Find where the given text appears and provide that cell's center as [x, y] coordinate. 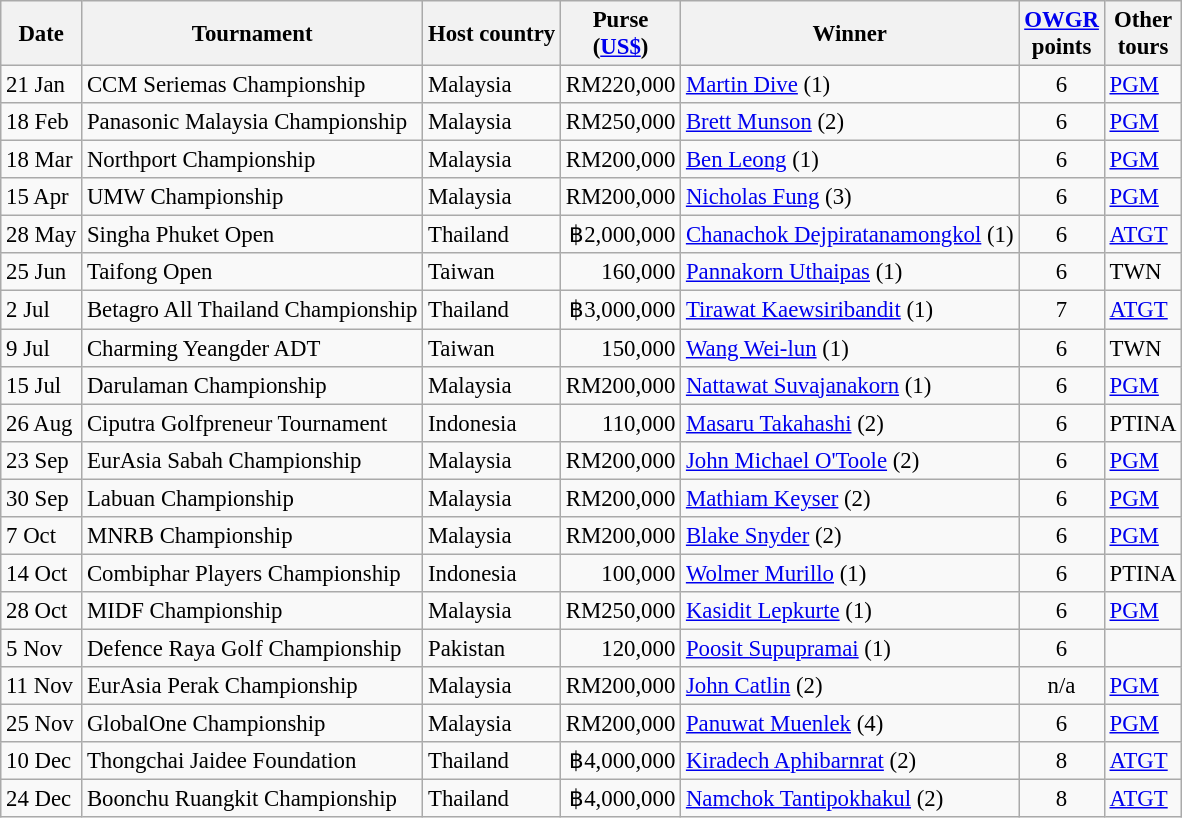
Boonchu Ruangkit Championship [252, 799]
150,000 [620, 348]
Pakistan [492, 648]
Date [42, 34]
23 Sep [42, 460]
26 Aug [42, 423]
CCM Seriemas Championship [252, 85]
Betagro All Thailand Championship [252, 310]
OWGRpoints [1062, 34]
EurAsia Perak Championship [252, 686]
Namchok Tantipokhakul (2) [850, 799]
MNRB Championship [252, 536]
Defence Raya Golf Championship [252, 648]
Wang Wei-lun (1) [850, 348]
Chanachok Dejpiratanamongkol (1) [850, 235]
Ciputra Golfpreneur Tournament [252, 423]
Martin Dive (1) [850, 85]
฿2,000,000 [620, 235]
Host country [492, 34]
Kasidit Lepkurte (1) [850, 611]
28 Oct [42, 611]
Nicholas Fung (3) [850, 197]
Pannakorn Uthaipas (1) [850, 273]
Panasonic Malaysia Championship [252, 122]
RM220,000 [620, 85]
Ben Leong (1) [850, 160]
28 May [42, 235]
2 Jul [42, 310]
Winner [850, 34]
Mathiam Keyser (2) [850, 498]
UMW Championship [252, 197]
Labuan Championship [252, 498]
110,000 [620, 423]
7 Oct [42, 536]
Combiphar Players Championship [252, 573]
24 Dec [42, 799]
EurAsia Sabah Championship [252, 460]
7 [1062, 310]
John Michael O'Toole (2) [850, 460]
15 Apr [42, 197]
14 Oct [42, 573]
15 Jul [42, 385]
Kiradech Aphibarnrat (2) [850, 761]
10 Dec [42, 761]
Brett Munson (2) [850, 122]
John Catlin (2) [850, 686]
Othertours [1143, 34]
160,000 [620, 273]
18 Feb [42, 122]
฿3,000,000 [620, 310]
MIDF Championship [252, 611]
25 Nov [42, 724]
Singha Phuket Open [252, 235]
Poosit Supupramai (1) [850, 648]
Charming Yeangder ADT [252, 348]
Purse(US$) [620, 34]
11 Nov [42, 686]
9 Jul [42, 348]
25 Jun [42, 273]
5 Nov [42, 648]
Panuwat Muenlek (4) [850, 724]
Nattawat Suvajanakorn (1) [850, 385]
Tournament [252, 34]
n/a [1062, 686]
100,000 [620, 573]
21 Jan [42, 85]
Taifong Open [252, 273]
GlobalOne Championship [252, 724]
18 Mar [42, 160]
Wolmer Murillo (1) [850, 573]
Thongchai Jaidee Foundation [252, 761]
Blake Snyder (2) [850, 536]
30 Sep [42, 498]
Masaru Takahashi (2) [850, 423]
120,000 [620, 648]
Northport Championship [252, 160]
Tirawat Kaewsiribandit (1) [850, 310]
Darulaman Championship [252, 385]
